Identify which cell holds the provided text, then report its [x, y] central coordinate. 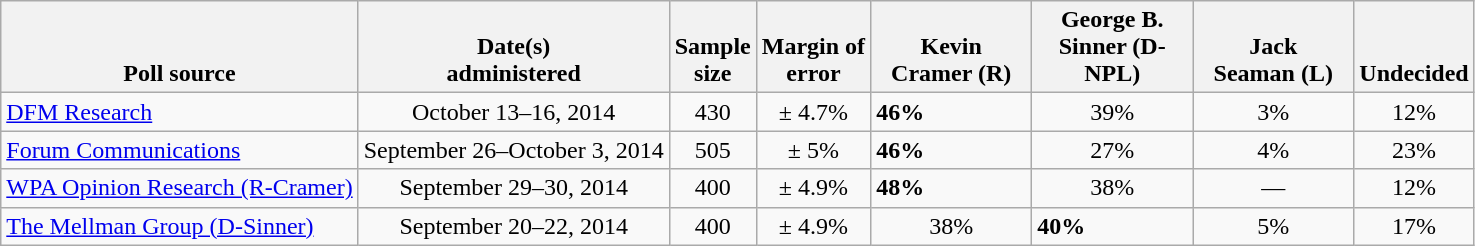
KevinCramer (R) [952, 47]
September 20–22, 2014 [514, 226]
3% [1274, 112]
October 13–16, 2014 [514, 112]
Poll source [180, 47]
Undecided [1414, 47]
George B.Sinner (D-NPL) [1112, 47]
48% [952, 188]
27% [1112, 150]
430 [712, 112]
Date(s)administered [514, 47]
39% [1112, 112]
Margin oferror [813, 47]
— [1274, 188]
JackSeaman (L) [1274, 47]
September 29–30, 2014 [514, 188]
4% [1274, 150]
WPA Opinion Research (R-Cramer) [180, 188]
40% [1112, 226]
± 4.7% [813, 112]
Samplesize [712, 47]
DFM Research [180, 112]
17% [1414, 226]
505 [712, 150]
Forum Communications [180, 150]
± 5% [813, 150]
23% [1414, 150]
The Mellman Group (D-Sinner) [180, 226]
September 26–October 3, 2014 [514, 150]
5% [1274, 226]
